Return the (x, y) coordinate for the center point of the cell that contains the specified text.  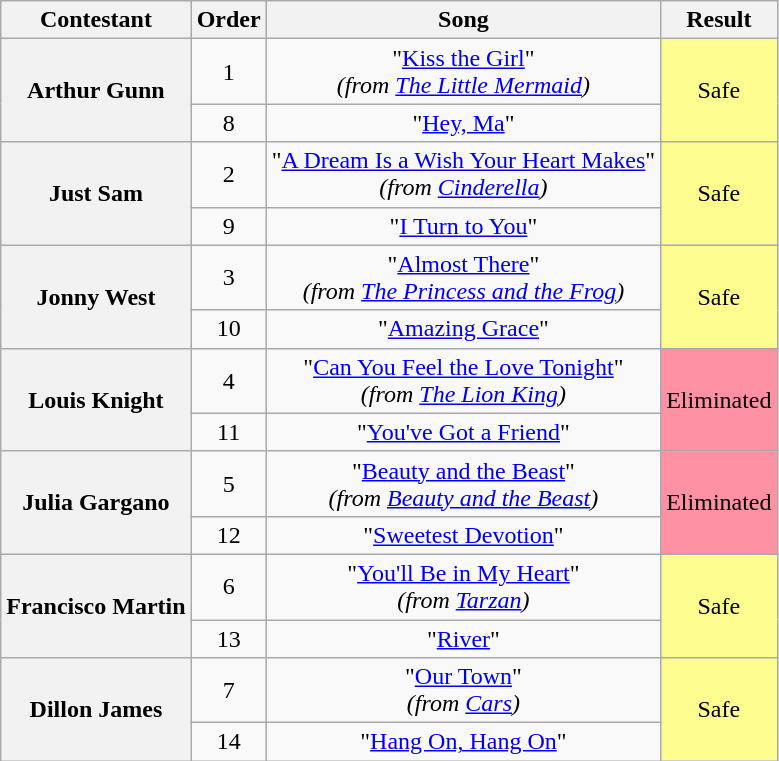
"Kiss the Girl"(from The Little Mermaid) (464, 72)
"Amazing Grace" (464, 329)
Francisco Martin (96, 606)
"River" (464, 639)
Just Sam (96, 194)
"Beauty and the Beast"(from Beauty and the Beast) (464, 484)
Contestant (96, 20)
2 (228, 174)
"Can You Feel the Love Tonight"(from The Lion King) (464, 380)
"Hey, Ma" (464, 123)
5 (228, 484)
"I Turn to You" (464, 226)
"Sweetest Devotion" (464, 535)
Song (464, 20)
"Our Town"(from Cars) (464, 690)
3 (228, 278)
6 (228, 586)
Julia Gargano (96, 502)
11 (228, 432)
Arthur Gunn (96, 90)
8 (228, 123)
"Hang On, Hang On" (464, 742)
Jonny West (96, 296)
13 (228, 639)
Order (228, 20)
"Almost There"(from The Princess and the Frog) (464, 278)
"You've Got a Friend" (464, 432)
7 (228, 690)
4 (228, 380)
Louis Knight (96, 400)
"A Dream Is a Wish Your Heart Makes"(from Cinderella) (464, 174)
Result (719, 20)
1 (228, 72)
12 (228, 535)
9 (228, 226)
10 (228, 329)
Dillon James (96, 710)
14 (228, 742)
"You'll Be in My Heart"(from Tarzan) (464, 586)
